Provide the [X, Y] coordinate of the cell's center where the given text is located.  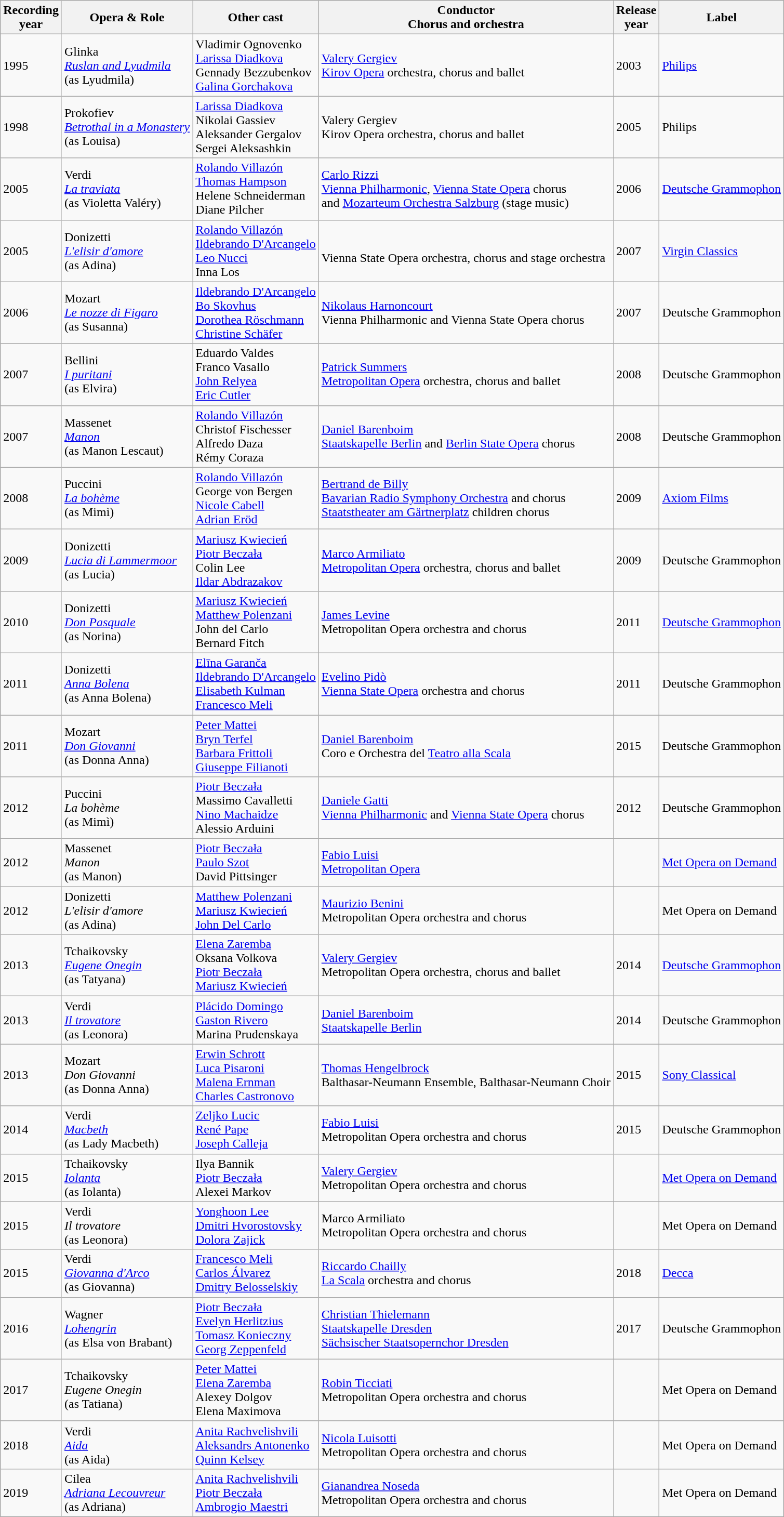
GlinkaRuslan and Lyudmila(as Lyudmila) [127, 65]
Valery GergievMetropolitan Opera orchestra and chorus [466, 1178]
DonizettiDon Pasquale(as Norina) [127, 622]
Riccardo ChaillyLa Scala orchestra and chorus [466, 1273]
Valery GergievMetropolitan Opera orchestra, chorus and ballet [466, 966]
Other cast [256, 18]
Daniele GattiVienna Philharmonic and Vienna State Opera chorus [466, 808]
VerdiMacbeth(as Lady Macbeth) [127, 1130]
2019 [31, 1493]
Vladimir OgnovenkoLarissa DiadkovaGennady BezzubenkovGalina Gorchakova [256, 65]
TchaikovskyEugene Onegin(as Tatyana) [127, 966]
Piotr BeczałaEvelyn HerlitziusTomasz KoniecznyGeorg Zeppenfeld [256, 1328]
Plácido DomingoGaston RiveroMarina Prudenskaya [256, 1020]
Anita RachvelishviliPiotr BeczałaAmbrogio Maestri [256, 1493]
ProkofievBetrothal in a Monastery(as Louisa) [127, 127]
MassenetManon(as Manon Lescaut) [127, 437]
ConductorChorus and orchestra [466, 18]
Peter MatteiBryn TerfelBarbara FrittoliGiuseppe Filianoti [256, 746]
Maurizio BeniniMetropolitan Opera orchestra and chorus [466, 911]
Axiom Films [722, 498]
MozartLe nozze di Figaro(as Susanna) [127, 313]
1998 [31, 127]
Opera & Role [127, 18]
Marco ArmiliatoMetropolitan Opera orchestra, chorus and ballet [466, 560]
Anita RachvelishviliAleksandrs AntonenkoQuinn Kelsey [256, 1445]
Carlo RizziVienna Philharmonic, Vienna State Opera chorusand Mozarteum Orchestra Salzburg (stage music) [466, 189]
Piotr BeczałaPaulo SzotDavid Pittsinger [256, 863]
Fabio LuisiMetropolitan Opera orchestra and chorus [466, 1130]
Rolando VillazónIldebrando D'ArcangeloLeo NucciInna Los [256, 250]
Daniel BarenboimStaatskapelle Berlin and Berlin State Opera chorus [466, 437]
Rolando VillazónGeorge von BergenNicole CabellAdrian Eröd [256, 498]
Matthew PolenzaniMariusz KwiecieńJohn Del Carlo [256, 911]
Sony Classical [722, 1075]
DonizettiLucia di Lammermoor(as Lucia) [127, 560]
VerdiGiovanna d'Arco(as Giovanna) [127, 1273]
Peter MatteiElena ZarembaAlexey DolgovElena Maximova [256, 1390]
Robin TicciatiMetropolitan Opera orchestra and chorus [466, 1390]
Elena ZarembaOksana VolkovaPiotr BeczałaMariusz Kwiecień [256, 966]
VerdiAida(as Aida) [127, 1445]
TchaikovskyEugene Onegin(as Tatiana) [127, 1390]
James LevineMetropolitan Opera orchestra and chorus [466, 622]
CileaAdriana Lecouvreur(as Adriana) [127, 1493]
BelliniI puritani(as Elvira) [127, 374]
Elīna GarančaIldebrando D'ArcangeloElisabeth KulmanFrancesco Meli [256, 684]
Virgin Classics [722, 250]
MassenetManon(as Manon) [127, 863]
Mariusz KwiecieńMatthew PolenzaniJohn del CarloBernard Fitch [256, 622]
Rolando VillazónChristof FischesserAlfredo DazaRémy Coraza [256, 437]
Decca [722, 1273]
Releaseyear [636, 18]
Ilya BannikPiotr BeczałaAlexei Markov [256, 1178]
Larissa DiadkovaNikolai GassievAleksander GergalovSergei Aleksashkin [256, 127]
Zeljko LucicRené PapeJoseph Calleja [256, 1130]
Erwin SchrottLuca PisaroniMalena ErnmanCharles Castronovo [256, 1075]
Recordingyear [31, 18]
Nikolaus HarnoncourtVienna Philharmonic and Vienna State Opera chorus [466, 313]
VerdiLa traviata(as Violetta Valéry) [127, 189]
Mariusz KwiecieńPiotr BeczałaColin LeeIldar Abdrazakov [256, 560]
Christian ThielemannStaatskapelle DresdenSächsischer Staatsopernchor Dresden [466, 1328]
Bertrand de BillyBavarian Radio Symphony Orchestra and chorusStaatstheater am Gärtnerplatz children chorus [466, 498]
Gianandrea NosedaMetropolitan Opera orchestra and chorus [466, 1493]
Piotr BeczałaMassimo CavallettiNino MachaidzeAlessio Arduini [256, 808]
Francesco MeliCarlos ÁlvarezDmitry Belosselskiy [256, 1273]
Ildebrando D'ArcangeloBo SkovhusDorothea RöschmannChristine Schäfer [256, 313]
Evelino PidòVienna State Opera orchestra and chorus [466, 684]
Label [722, 18]
Marco ArmiliatoMetropolitan Opera orchestra and chorus [466, 1225]
Fabio LuisiMetropolitan Opera [466, 863]
Eduardo ValdesFranco VasalloJohn RelyeaEric Cutler [256, 374]
DonizettiAnna Bolena(as Anna Bolena) [127, 684]
2010 [31, 622]
WagnerLohengrin(as Elsa von Brabant) [127, 1328]
Daniel BarenboimStaatskapelle Berlin [466, 1020]
Yonghoon LeeDmitri HvorostovskyDolora Zajick [256, 1225]
TchaikovskyIolanta(as Iolanta) [127, 1178]
Patrick SummersMetropolitan Opera orchestra, chorus and ballet [466, 374]
Thomas HengelbrockBalthasar-Neumann Ensemble, Balthasar-Neumann Choir [466, 1075]
2016 [31, 1328]
Vienna State Opera orchestra, chorus and stage orchestra [466, 250]
Rolando VillazónThomas HampsonHelene SchneidermanDiane Pilcher [256, 189]
Nicola LuisottiMetropolitan Opera orchestra and chorus [466, 1445]
1995 [31, 65]
2003 [636, 65]
Daniel BarenboimCoro e Orchestra del Teatro alla Scala [466, 746]
